Search for the cell housing the specified text and yield its [X, Y] center coordinate. 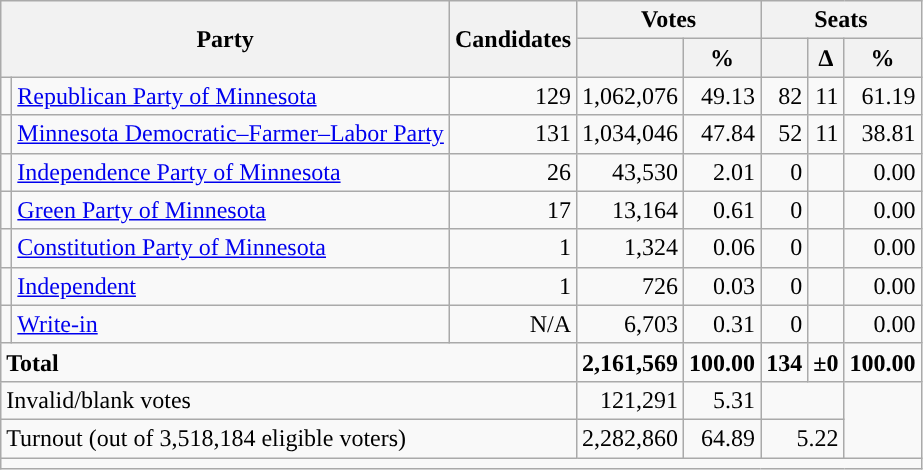
0.31 [722, 324]
Constitution Party of Minnesota [231, 248]
47.84 [722, 134]
17 [512, 210]
131 [512, 134]
64.89 [722, 438]
∆ [826, 58]
52 [784, 134]
38.81 [882, 134]
82 [784, 96]
±0 [826, 362]
43,530 [630, 172]
0.06 [722, 248]
0.61 [722, 210]
Invalid/blank votes [289, 400]
1,062,076 [630, 96]
Turnout (out of 3,518,184 eligible voters) [289, 438]
1,034,046 [630, 134]
121,291 [630, 400]
726 [630, 286]
129 [512, 96]
Independence Party of Minnesota [231, 172]
Independent [231, 286]
Candidates [512, 39]
Total [289, 362]
49.13 [722, 96]
2,161,569 [630, 362]
2,282,860 [630, 438]
6,703 [630, 324]
Seats [841, 20]
1,324 [630, 248]
2.01 [722, 172]
26 [512, 172]
Write-in [231, 324]
Green Party of Minnesota [231, 210]
5.22 [802, 438]
134 [784, 362]
Votes [669, 20]
5.31 [722, 400]
Party [226, 39]
61.19 [882, 96]
13,164 [630, 210]
Republican Party of Minnesota [231, 96]
Minnesota Democratic–Farmer–Labor Party [231, 134]
0.03 [722, 286]
N/A [512, 324]
